Extract the (X, Y) coordinate from the center of the cell holding the provided text.  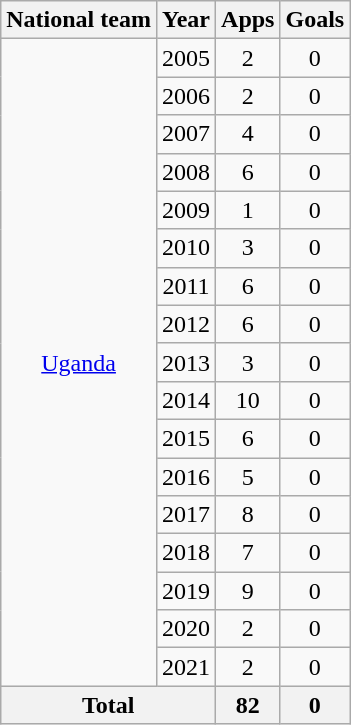
10 (248, 400)
2016 (186, 477)
2012 (186, 324)
2014 (186, 400)
2009 (186, 210)
9 (248, 591)
Year (186, 20)
5 (248, 477)
Apps (248, 20)
2008 (186, 172)
2007 (186, 134)
Goals (315, 20)
Uganda (79, 362)
Total (108, 705)
8 (248, 515)
National team (79, 20)
2011 (186, 286)
7 (248, 553)
4 (248, 134)
2013 (186, 362)
1 (248, 210)
2006 (186, 96)
2019 (186, 591)
2017 (186, 515)
2010 (186, 248)
2021 (186, 667)
82 (248, 705)
2020 (186, 629)
2018 (186, 553)
2005 (186, 58)
2015 (186, 438)
